Search for the cell housing the specified text and yield its [x, y] center coordinate. 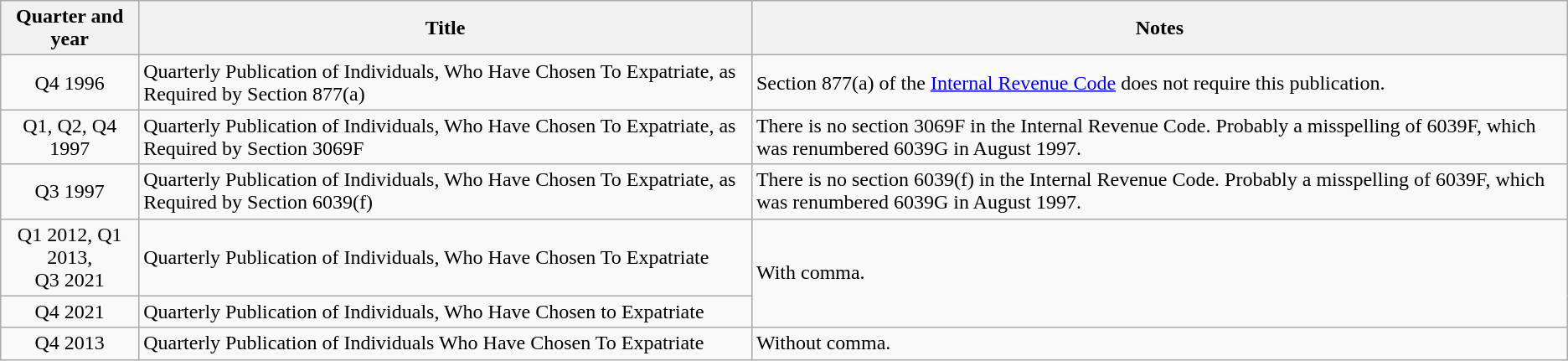
Q1, Q2, Q4 1997 [70, 137]
Quarterly Publication of Individuals, Who Have Chosen To Expatriate, as Required by Section 6039(f) [446, 191]
Q3 1997 [70, 191]
Without comma. [1159, 343]
Title [446, 28]
With comma. [1159, 273]
Quarterly Publication of Individuals, Who Have Chosen to Expatriate [446, 312]
There is no section 6039(f) in the Internal Revenue Code. Probably a misspelling of 6039F, which was renumbered 6039G in August 1997. [1159, 191]
Quarterly Publication of Individuals, Who Have Chosen To Expatriate, as Required by Section 877(a) [446, 82]
Q1 2012, Q1 2013,Q3 2021 [70, 257]
Q4 1996 [70, 82]
Quarterly Publication of Individuals, Who Have Chosen To Expatriate [446, 257]
There is no section 3069F in the Internal Revenue Code. Probably a misspelling of 6039F, which was renumbered 6039G in August 1997. [1159, 137]
Quarterly Publication of Individuals, Who Have Chosen To Expatriate, as Required by Section 3069F [446, 137]
Q4 2021 [70, 312]
Quarterly Publication of Individuals Who Have Chosen To Expatriate [446, 343]
Section 877(a) of the Internal Revenue Code does not require this publication. [1159, 82]
Notes [1159, 28]
Q4 2013 [70, 343]
Quarter and year [70, 28]
